Return the [x, y] coordinate for the center point of the cell that contains the specified text.  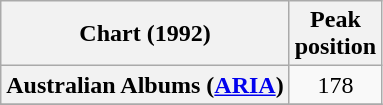
Australian Albums (ARIA) [145, 85]
178 [335, 85]
Chart (1992) [145, 34]
Peak position [335, 34]
